Capture the cell that displays the provided text and extract its (x, y) central coordinate. 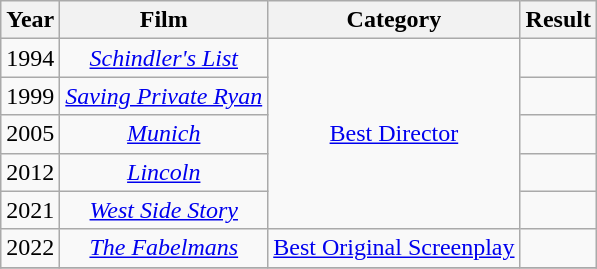
Category (394, 20)
Best Original Screenplay (394, 248)
Year (30, 20)
Munich (164, 134)
Saving Private Ryan (164, 96)
2022 (30, 248)
Film (164, 20)
1999 (30, 96)
1994 (30, 58)
2005 (30, 134)
Best Director (394, 134)
West Side Story (164, 210)
Schindler's List (164, 58)
2021 (30, 210)
Result (558, 20)
The Fabelmans (164, 248)
Lincoln (164, 172)
2012 (30, 172)
